Scan for the cell matching the given text and deliver its [x, y] coordinate at center. 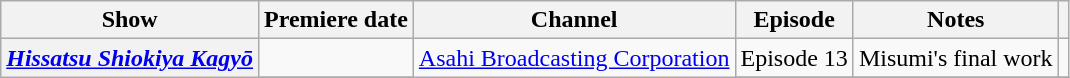
Asahi Broadcasting Corporation [574, 58]
Channel [574, 20]
Episode [794, 20]
Misumi's final work [956, 58]
Episode 13 [794, 58]
Hissatsu Shiokiya Kagyō [130, 58]
Show [130, 20]
Premiere date [336, 20]
Notes [956, 20]
